Search for the cell housing the specified text and yield its (X, Y) center coordinate. 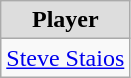
Steve Staios (66, 58)
Player (66, 20)
